Determine the [X, Y] coordinate at the center of the cell enclosing the given text.  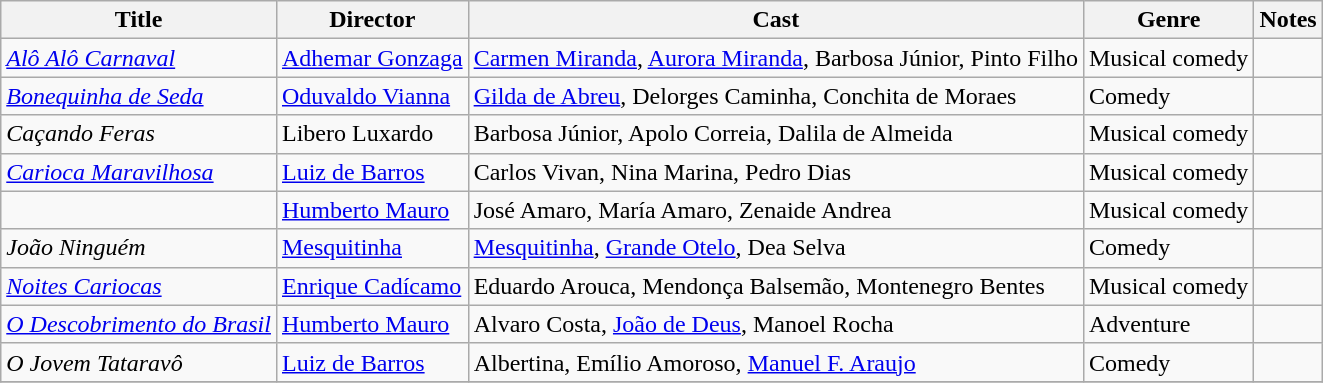
Carmen Miranda, Aurora Miranda, Barbosa Júnior, Pinto Filho [776, 58]
José Amaro, María Amaro, Zenaide Andrea [776, 210]
Adhemar Gonzaga [372, 58]
Eduardo Arouca, Mendonça Balsemão, Montenegro Bentes [776, 286]
Oduvaldo Vianna [372, 96]
Noites Cariocas [139, 286]
Adventure [1168, 324]
Notes [1288, 20]
Cast [776, 20]
Carioca Maravilhosa [139, 172]
Libero Luxardo [372, 134]
Barbosa Júnior, Apolo Correia, Dalila de Almeida [776, 134]
Genre [1168, 20]
Caçando Feras [139, 134]
Bonequinha de Seda [139, 96]
Mesquitinha, Grande Otelo, Dea Selva [776, 248]
Carlos Vivan, Nina Marina, Pedro Dias [776, 172]
Enrique Cadícamo [372, 286]
Mesquitinha [372, 248]
Alô Alô Carnaval [139, 58]
Title [139, 20]
Gilda de Abreu, Delorges Caminha, Conchita de Moraes [776, 96]
João Ninguém [139, 248]
O Descobrimento do Brasil [139, 324]
Alvaro Costa, João de Deus, Manoel Rocha [776, 324]
Albertina, Emílio Amoroso, Manuel F. Araujo [776, 362]
Director [372, 20]
O Jovem Tataravô [139, 362]
